From the cell containing the given text, extract its center point as (X, Y) coordinate. 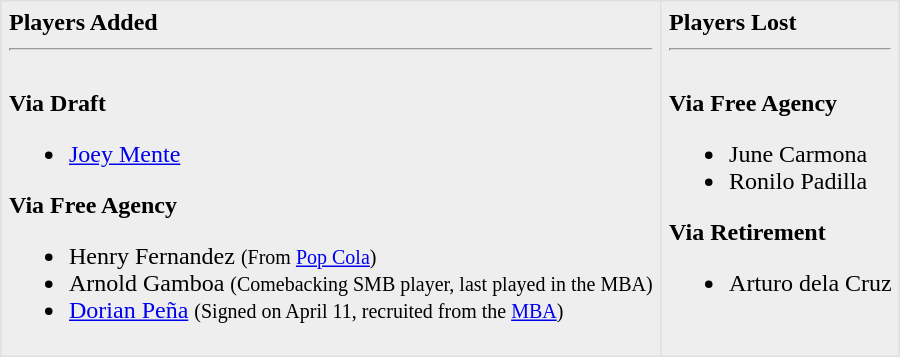
Players Lost Via Free AgencyJune CarmonaRonilo PadillaVia RetirementArturo dela Cruz (780, 179)
